Find where the given text appears and provide that cell's center as [x, y] coordinate. 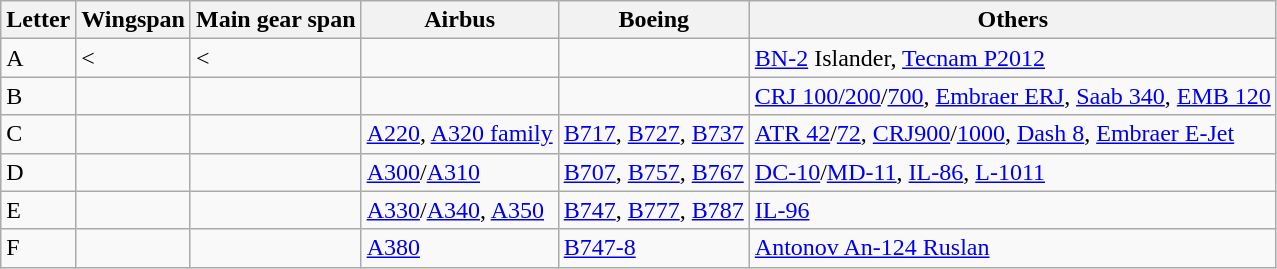
Main gear span [276, 20]
C [38, 134]
A300/A310 [460, 172]
F [38, 248]
B747, B777, B787 [654, 210]
A380 [460, 248]
Antonov An-124 Ruslan [1012, 248]
Wingspan [134, 20]
Others [1012, 20]
B747-8 [654, 248]
ATR 42/72, CRJ900/1000, Dash 8, Embraer E-Jet [1012, 134]
CRJ 100/200/700, Embraer ERJ, Saab 340, EMB 120 [1012, 96]
DC-10/MD-11, IL-86, L-1011 [1012, 172]
B [38, 96]
Boeing [654, 20]
A330/A340, A350 [460, 210]
Letter [38, 20]
A [38, 58]
Airbus [460, 20]
B717, B727, B737 [654, 134]
IL-96 [1012, 210]
BN-2 Islander, Tecnam P2012 [1012, 58]
D [38, 172]
A220, A320 family [460, 134]
E [38, 210]
B707, B757, B767 [654, 172]
